Identify which cell holds the provided text, then report its (X, Y) central coordinate. 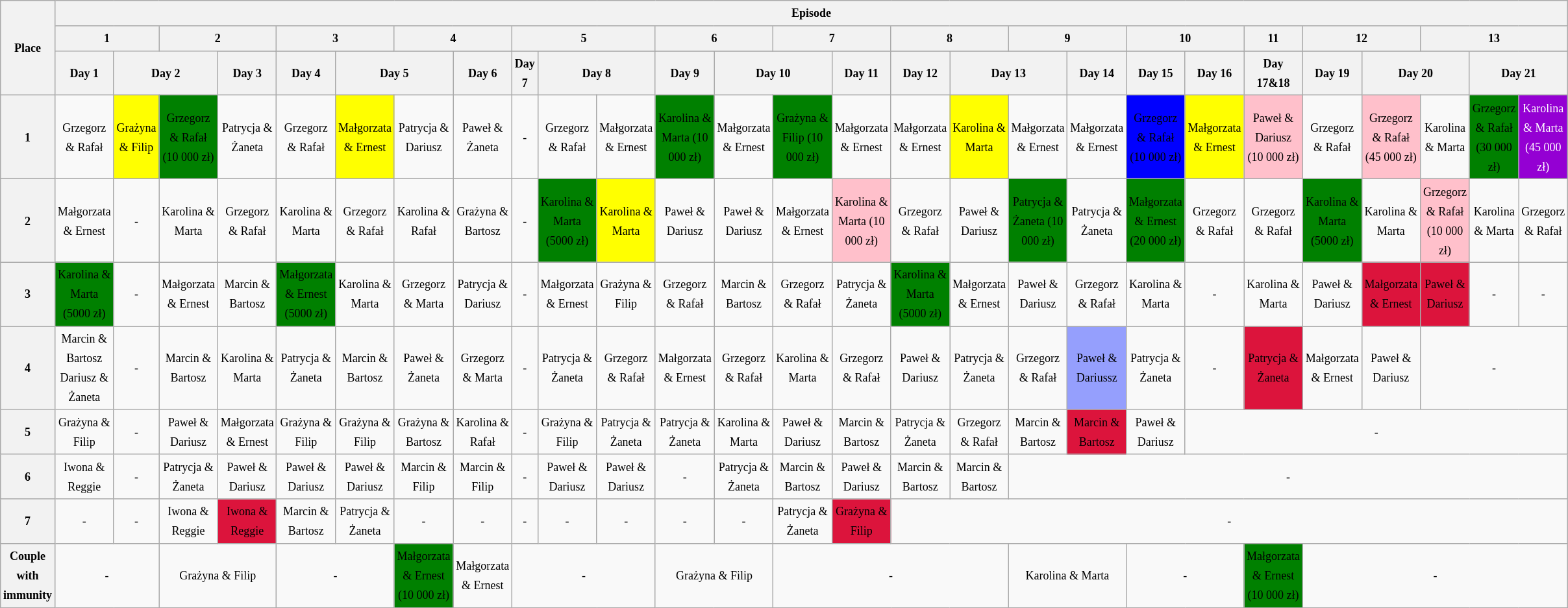
Day 4 (306, 73)
Day 13 (1009, 73)
Patrycja & Żaneta (10 000 zł) (1038, 221)
Paweł & Dariusz (10 000 zł) (1274, 138)
Małgorzata & Ernest (5000 zł) (306, 295)
Day 19 (1332, 73)
Day 21 (1518, 73)
Day 6 (483, 73)
Day 3 (247, 73)
Grzegorz & Rafał (30 000 zł) (1494, 138)
Day 10 (773, 73)
Grzegorz & Rafał (45 000 zł) (1391, 138)
Place (28, 48)
Małgorzata & Ernest (20 000 zł) (1156, 221)
12 (1361, 38)
Day 9 (684, 73)
Day 17&18 (1274, 73)
Day 1 (84, 73)
9 (1067, 38)
Day 8 (596, 73)
Grażyna & Filip (10 000 zł) (803, 138)
Day 12 (921, 73)
Day 15 (1156, 73)
10 (1186, 38)
Day 7 (525, 73)
Episode (811, 13)
Day 20 (1415, 73)
Karolina & Marta (45 000 zł) (1543, 138)
Day 11 (861, 73)
Day 16 (1214, 73)
Day 2 (166, 73)
13 (1495, 38)
Day 5 (395, 73)
Day 14 (1097, 73)
11 (1274, 38)
8 (949, 38)
Paweł & Dariussz (1097, 369)
Marcin & Bartosz Dariusz & Żaneta (84, 369)
Couple with immunity (28, 575)
